From the cell containing the given text, extract its center point as (X, Y) coordinate. 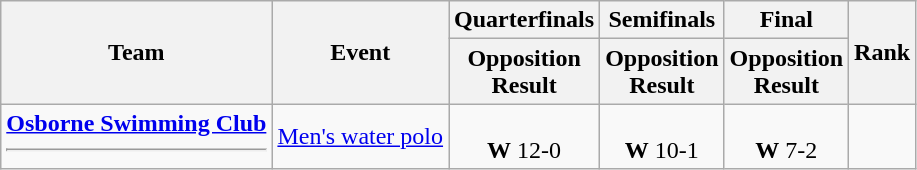
W 12-0 (524, 136)
Semifinals (662, 20)
Men's water polo (360, 136)
W 7-2 (786, 136)
Rank (882, 52)
Team (136, 52)
W 10-1 (662, 136)
Final (786, 20)
Osborne Swimming Club (136, 136)
Event (360, 52)
Quarterfinals (524, 20)
